Return the (x, y) coordinate for the center point of the cell that contains the specified text.  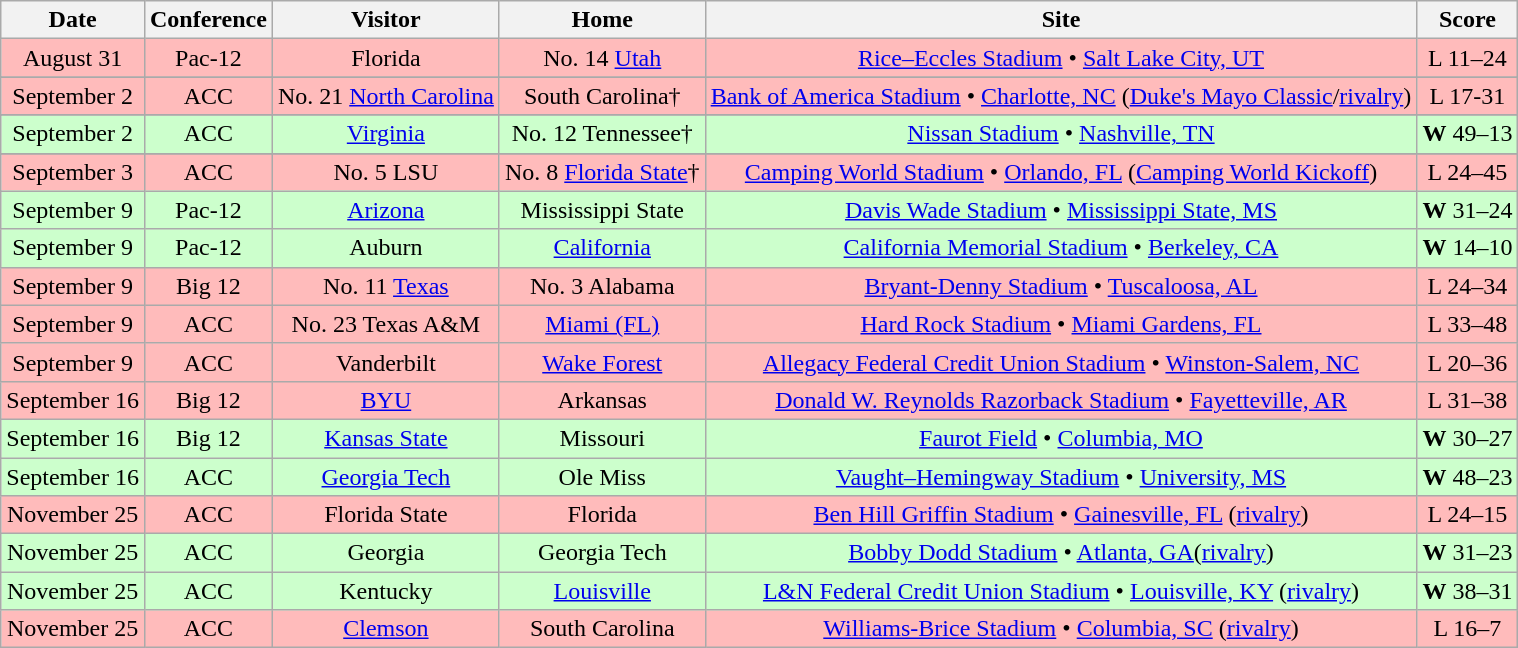
Bryant-Denny Stadium • Tuscaloosa, AL (1061, 286)
L&N Federal Credit Union Stadium • Louisville, KY (rivalry) (1061, 591)
W 30–27 (1468, 438)
Hard Rock Stadium • Miami Gardens, FL (1061, 324)
W 31–23 (1468, 553)
September 3 (73, 172)
Rice–Eccles Stadium • Salt Lake City, UT (1061, 58)
No. 14 Utah (602, 58)
August 31 (73, 58)
Donald W. Reynolds Razorback Stadium • Fayetteville, AR (1061, 400)
L 31–38 (1468, 400)
Home (602, 20)
California Memorial Stadium • Berkeley, CA (1061, 248)
Louisville (602, 591)
L 11–24 (1468, 58)
L 16–7 (1468, 629)
Ben Hill Griffin Stadium • Gainesville, FL (rivalry) (1061, 515)
No. 5 LSU (386, 172)
South Carolina (602, 629)
Vaught–Hemingway Stadium • University, MS (1061, 477)
Nissan Stadium • Nashville, TN (1061, 134)
No. 12 Tennessee† (602, 134)
Kansas State (386, 438)
Allegacy Federal Credit Union Stadium • Winston-Salem, NC (1061, 362)
Clemson (386, 629)
Kentucky (386, 591)
Ole Miss (602, 477)
California (602, 248)
W 31–24 (1468, 210)
W 48–23 (1468, 477)
Williams-Brice Stadium • Columbia, SC (rivalry) (1061, 629)
Florida State (386, 515)
No. 11 Texas (386, 286)
No. 21 North Carolina (386, 96)
Wake Forest (602, 362)
Date (73, 20)
W 49–13 (1468, 134)
L 33–48 (1468, 324)
L 20–36 (1468, 362)
Auburn (386, 248)
Camping World Stadium • Orlando, FL (Camping World Kickoff) (1061, 172)
L 24–15 (1468, 515)
No. 8 Florida State† (602, 172)
Bank of America Stadium • Charlotte, NC (Duke's Mayo Classic/rivalry) (1061, 96)
Bobby Dodd Stadium • Atlanta, GA(rivalry) (1061, 553)
Vanderbilt (386, 362)
L 24–34 (1468, 286)
Georgia (386, 553)
Arizona (386, 210)
Arkansas (602, 400)
Mississippi State (602, 210)
Conference (208, 20)
L 24–45 (1468, 172)
Score (1468, 20)
L 17-31 (1468, 96)
Missouri (602, 438)
Site (1061, 20)
Virginia (386, 134)
Miami (FL) (602, 324)
No. 3 Alabama (602, 286)
W 38–31 (1468, 591)
No. 23 Texas A&M (386, 324)
W 14–10 (1468, 248)
Faurot Field • Columbia, MO (1061, 438)
South Carolina† (602, 96)
BYU (386, 400)
Davis Wade Stadium • Mississippi State, MS (1061, 210)
Visitor (386, 20)
